Search for the cell housing the specified text and yield its [x, y] center coordinate. 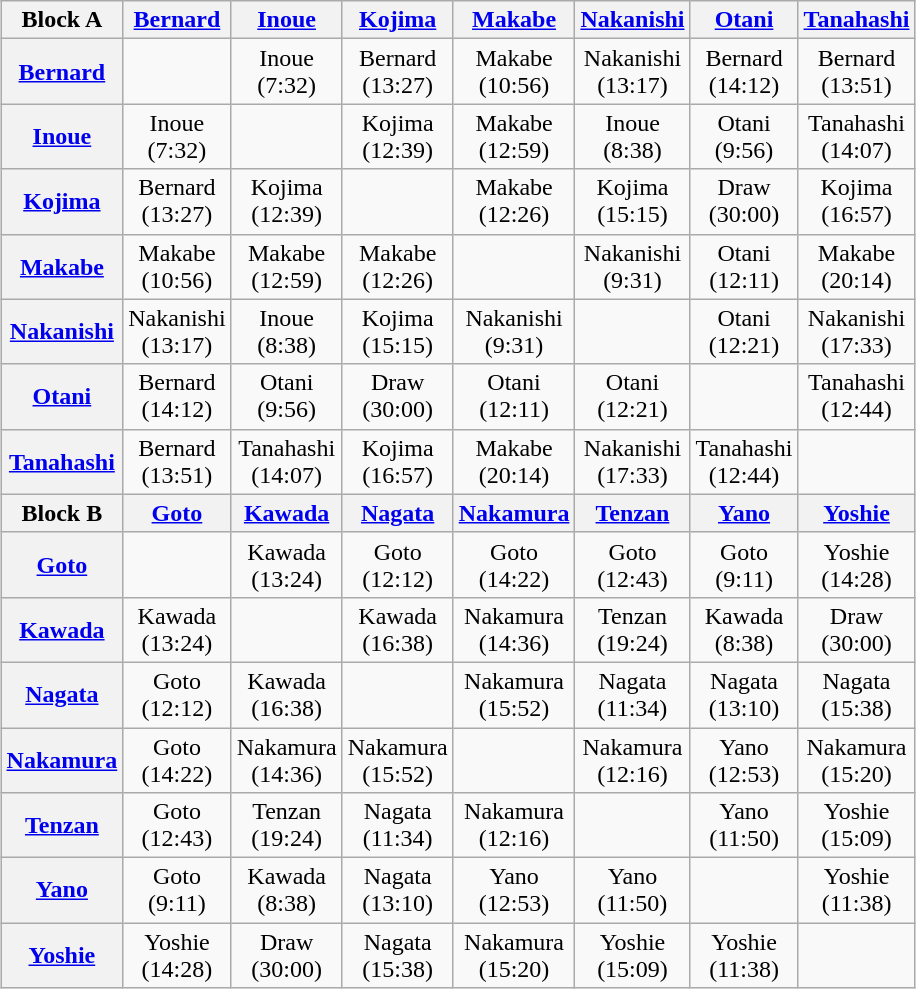
Block A [62, 20]
Block B [62, 513]
